Scan for the cell matching the given text and deliver its (x, y) coordinate at center. 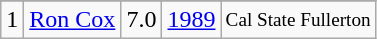
1 (12, 20)
Cal State Fullerton (298, 20)
1989 (192, 20)
7.0 (142, 20)
Ron Cox (72, 20)
